Identify which cell holds the provided text, then report its (X, Y) central coordinate. 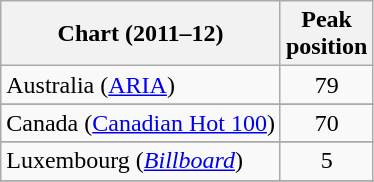
70 (326, 123)
Canada (Canadian Hot 100) (141, 123)
5 (326, 161)
79 (326, 85)
Chart (2011–12) (141, 34)
Peakposition (326, 34)
Australia (ARIA) (141, 85)
Luxembourg (Billboard) (141, 161)
